Find where the given text appears and provide that cell's center as [X, Y] coordinate. 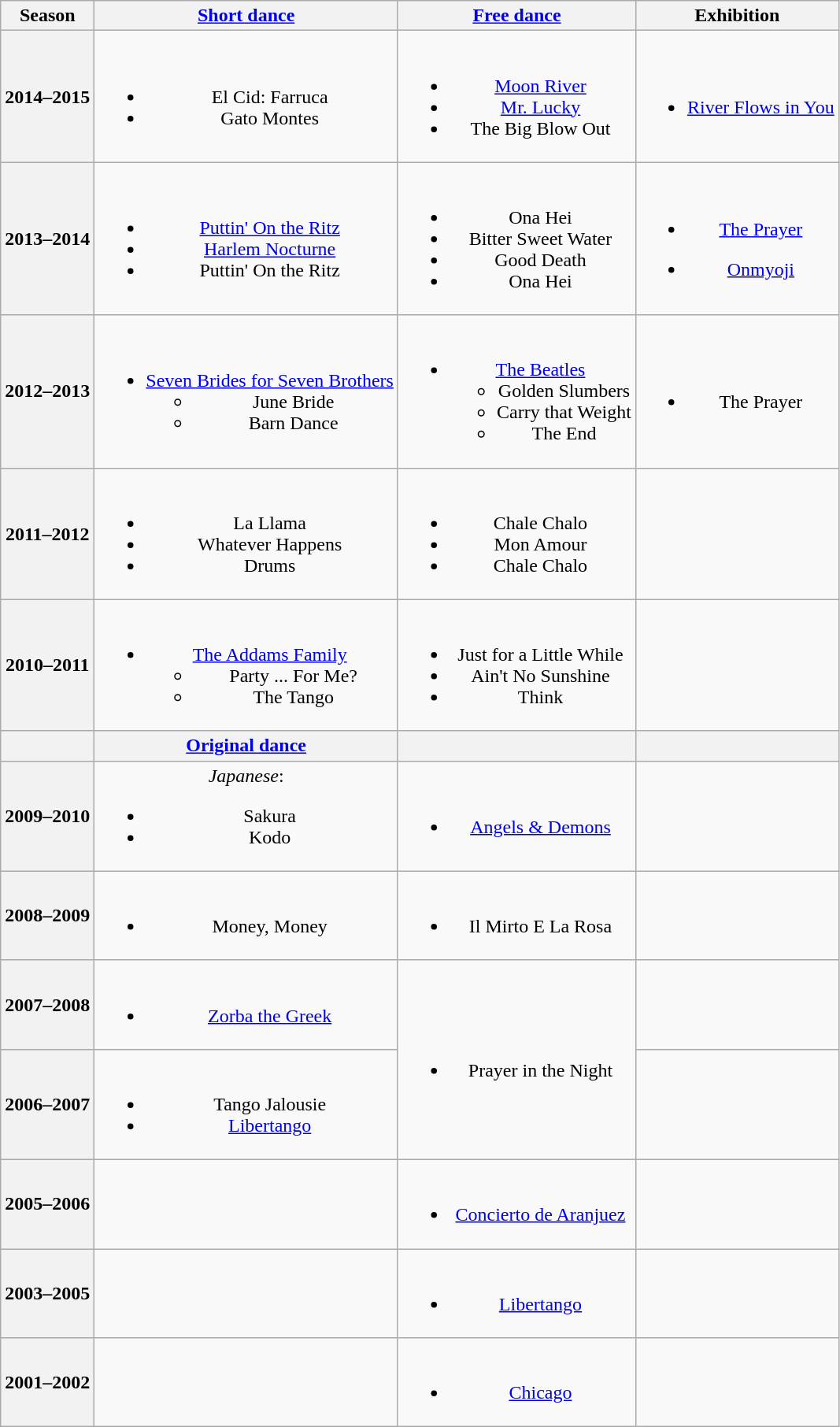
2001–2002 [47, 1383]
Moon RiverMr. LuckyThe Big Blow Out [516, 96]
Season [47, 16]
River Flows in You [737, 96]
2010–2011 [47, 665]
2007–2008 [47, 1005]
2008–2009 [47, 915]
The BeatlesGolden SlumbersCarry that WeightThe End [516, 391]
Zorba the Greek [246, 1005]
2005–2006 [47, 1203]
Just for a Little While Ain't No Sunshine Think [516, 665]
2003–2005 [47, 1293]
Concierto de Aranjuez [516, 1203]
Tango JalousieLibertango [246, 1104]
Exhibition [737, 16]
Puttin' On the Ritz Harlem Nocturne Puttin' On the Ritz [246, 239]
2014–2015 [47, 96]
La Llama Whatever Happens Drums [246, 534]
Free dance [516, 16]
Japanese:SakuraKodo [246, 816]
Original dance [246, 746]
Chale Chalo Mon Amour Chale Chalo [516, 534]
Il Mirto E La Rosa [516, 915]
Chicago [516, 1383]
Seven Brides for Seven BrothersJune BrideBarn Dance [246, 391]
2011–2012 [47, 534]
The Prayer Onmyoji [737, 239]
Prayer in the Night [516, 1060]
2006–2007 [47, 1104]
2012–2013 [47, 391]
The Addams Family Party ... For Me?The Tango [246, 665]
2009–2010 [47, 816]
2013–2014 [47, 239]
Money, Money [246, 915]
The Prayer [737, 391]
Angels & Demons [516, 816]
Libertango [516, 1293]
Short dance [246, 16]
El Cid: Farruca Gato Montes [246, 96]
Ona Hei Bitter Sweet Water Good Death Ona Hei [516, 239]
